Pinpoint the cell where the given text exists, returning its [x, y] midpoint coordinate. 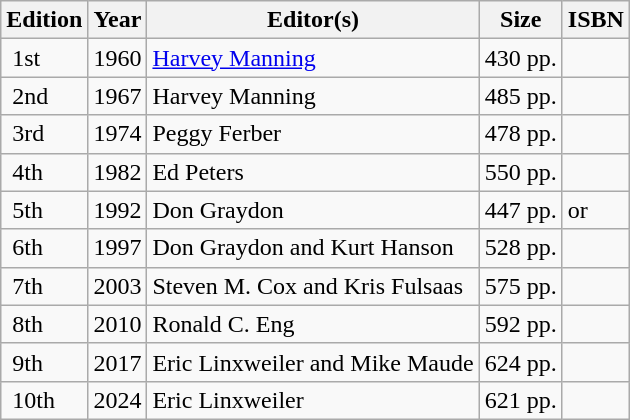
2024 [118, 400]
5th [44, 210]
2010 [118, 324]
Eric Linxweiler [313, 400]
1982 [118, 172]
528 pp. [520, 248]
1974 [118, 134]
ISBN [596, 20]
6th [44, 248]
1st [44, 58]
8th [44, 324]
Eric Linxweiler and Mike Maude [313, 362]
550 pp. [520, 172]
Peggy Ferber [313, 134]
Edition [44, 20]
1997 [118, 248]
621 pp. [520, 400]
Don Graydon and Kurt Hanson [313, 248]
9th [44, 362]
485 pp. [520, 96]
478 pp. [520, 134]
2003 [118, 286]
3rd [44, 134]
447 pp. [520, 210]
1967 [118, 96]
592 pp. [520, 324]
4th [44, 172]
Year [118, 20]
10th [44, 400]
Size [520, 20]
Editor(s) [313, 20]
Ronald C. Eng [313, 324]
Steven M. Cox and Kris Fulsaas [313, 286]
Don Graydon [313, 210]
or [596, 210]
1960 [118, 58]
624 pp. [520, 362]
Ed Peters [313, 172]
1992 [118, 210]
575 pp. [520, 286]
430 pp. [520, 58]
2nd [44, 96]
7th [44, 286]
2017 [118, 362]
